Pinpoint the cell where the given text exists, returning its [x, y] midpoint coordinate. 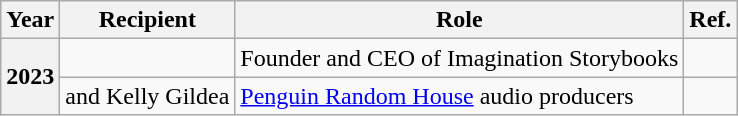
2023 [30, 77]
and Kelly Gildea [148, 96]
Role [460, 20]
Founder and CEO of Imagination Storybooks [460, 58]
Recipient [148, 20]
Year [30, 20]
Penguin Random House audio producers [460, 96]
Ref. [710, 20]
